Determine the [X, Y] coordinate at the center of the cell enclosing the given text.  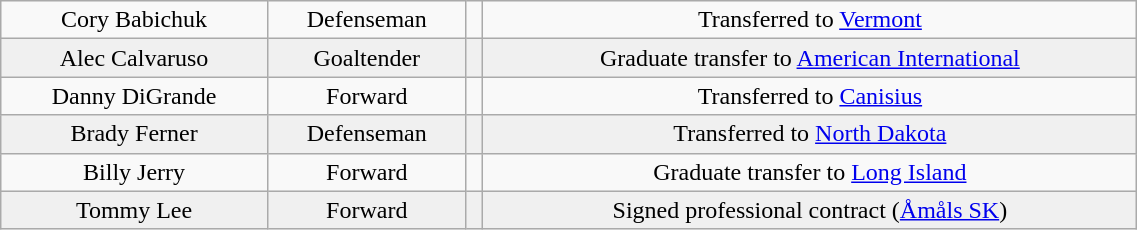
Brady Ferner [134, 134]
Transferred to North Dakota [810, 134]
Tommy Lee [134, 210]
Danny DiGrande [134, 96]
Cory Babichuk [134, 20]
Billy Jerry [134, 172]
Transferred to Canisius [810, 96]
Goaltender [366, 58]
Alec Calvaruso [134, 58]
Transferred to Vermont [810, 20]
Graduate transfer to Long Island [810, 172]
Graduate transfer to American International [810, 58]
Signed professional contract (Åmåls SK) [810, 210]
